For the text-containing cell, return its midpoint in [x, y] coordinate format. 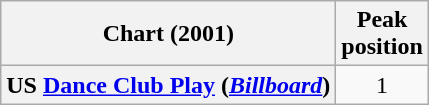
1 [382, 85]
US Dance Club Play (Billboard) [168, 85]
Chart (2001) [168, 34]
Peakposition [382, 34]
